Scan for the cell matching the given text and deliver its (x, y) coordinate at center. 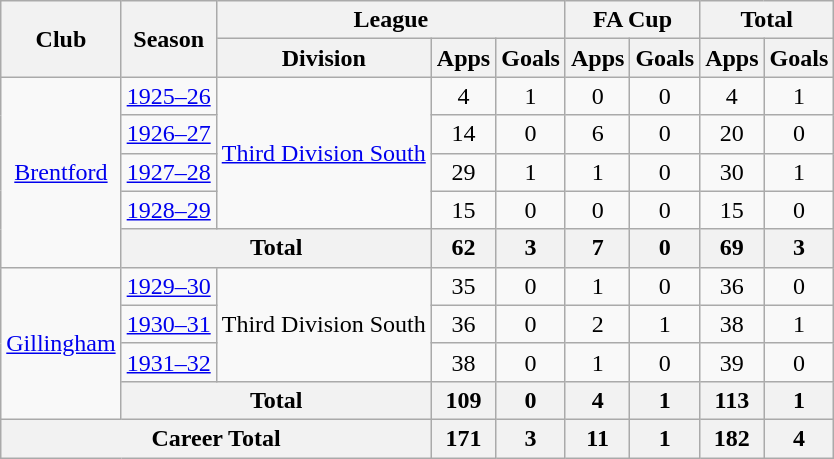
109 (463, 400)
7 (597, 248)
29 (463, 172)
39 (732, 362)
1930–31 (168, 324)
Club (61, 39)
69 (732, 248)
FA Cup (632, 20)
1927–28 (168, 172)
League (390, 20)
1928–29 (168, 210)
Brentford (61, 172)
171 (463, 438)
Division (324, 58)
Season (168, 39)
1926–27 (168, 134)
1925–26 (168, 96)
182 (732, 438)
113 (732, 400)
11 (597, 438)
35 (463, 286)
2 (597, 324)
Career Total (216, 438)
Gillingham (61, 343)
20 (732, 134)
30 (732, 172)
62 (463, 248)
1931–32 (168, 362)
6 (597, 134)
1929–30 (168, 286)
14 (463, 134)
